Extract the (X, Y) coordinate from the center of the cell holding the provided text.  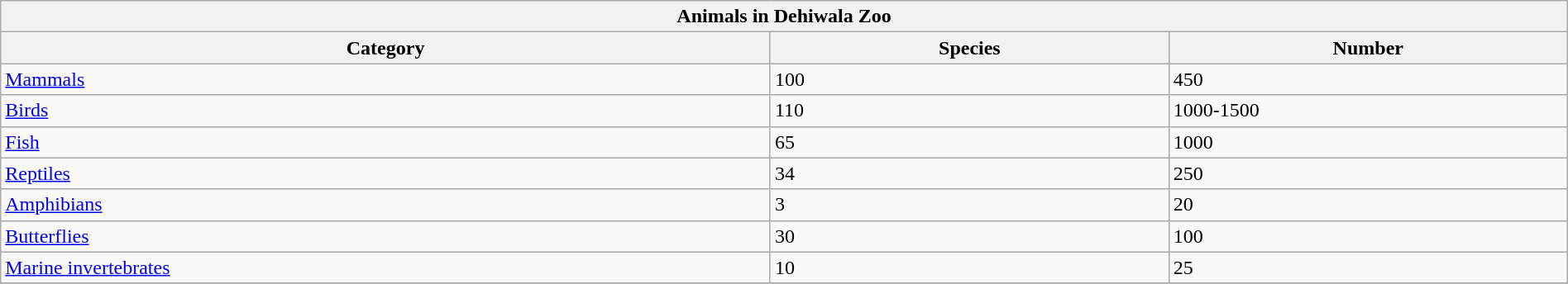
20 (1368, 205)
Species (969, 48)
10 (969, 267)
450 (1368, 79)
250 (1368, 173)
30 (969, 236)
110 (969, 111)
65 (969, 142)
1000 (1368, 142)
Mammals (385, 79)
Category (385, 48)
Birds (385, 111)
1000-1500 (1368, 111)
Reptiles (385, 173)
3 (969, 205)
Amphibians (385, 205)
Animals in Dehiwala Zoo (784, 17)
Fish (385, 142)
34 (969, 173)
25 (1368, 267)
Marine invertebrates (385, 267)
Butterflies (385, 236)
Number (1368, 48)
